Extract the (x, y) coordinate from the center of the cell holding the provided text.  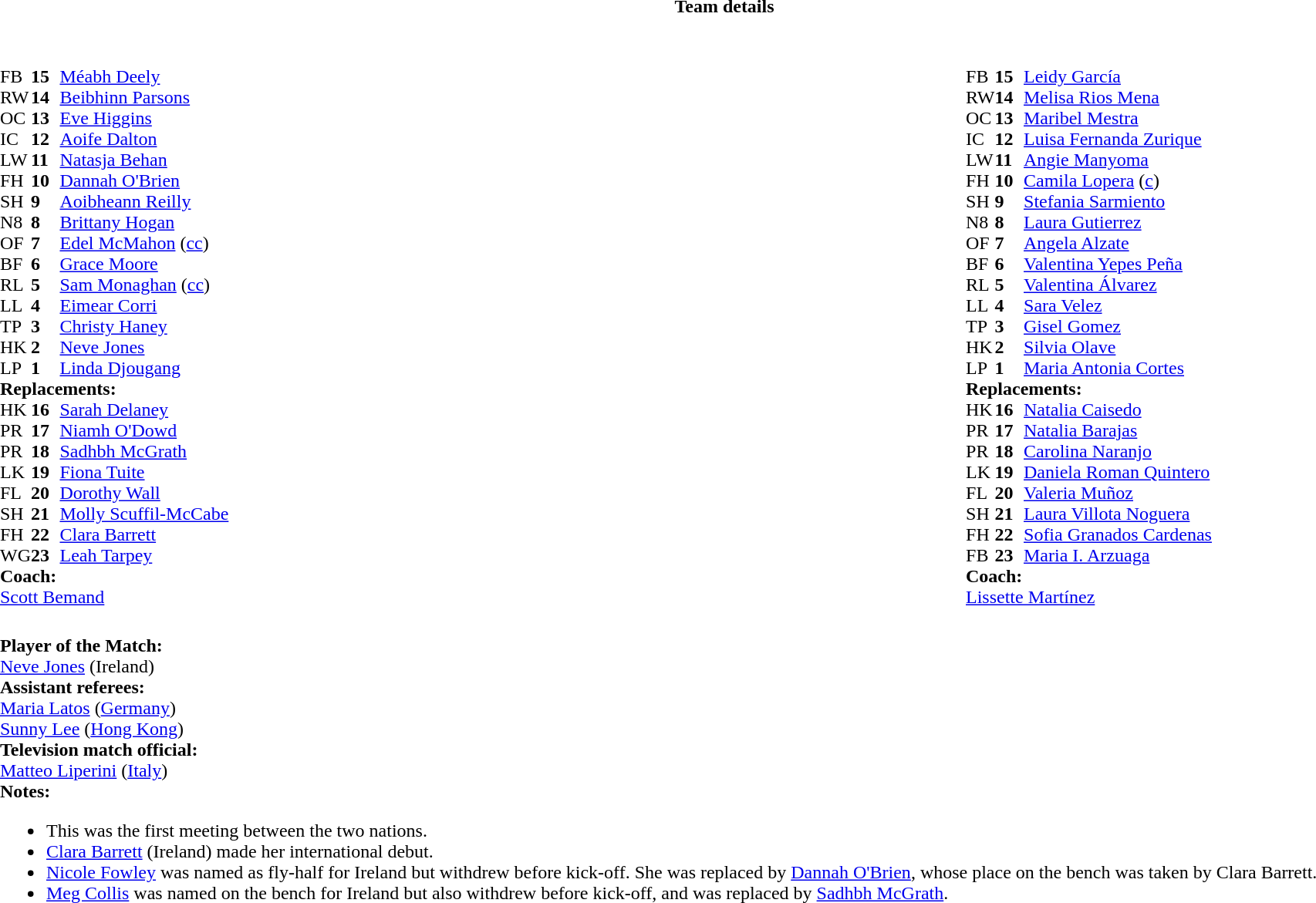
Aoibheann Reilly (143, 202)
Christy Haney (143, 327)
Daniela Roman Quintero (1118, 472)
Dannah O'Brien (143, 180)
Eve Higgins (143, 119)
Laura Gutierrez (1118, 222)
Edel McMahon (cc) (143, 244)
Beibhinn Parsons (143, 97)
Eimear Corri (143, 305)
Niamh O'Dowd (143, 430)
Angela Alzate (1118, 244)
Scott Bemand (114, 597)
Carolina Naranjo (1118, 452)
Valeria Muñoz (1118, 494)
Laura Villota Noguera (1118, 514)
Valentina Yepes Peña (1118, 264)
Angie Manyoma (1118, 160)
Sara Velez (1118, 305)
Gisel Gomez (1118, 327)
Clara Barrett (143, 535)
Stefania Sarmiento (1118, 202)
Maria Antonia Cortes (1118, 369)
Molly Scuffil-McCabe (143, 514)
Natalia Caisedo (1118, 410)
Maria I. Arzuaga (1118, 555)
Fiona Tuite (143, 472)
Sam Monaghan (cc) (143, 285)
Neve Jones (143, 347)
Dorothy Wall (143, 494)
Sadhbh McGrath (143, 452)
Melisa Rios Mena (1118, 97)
Luisa Fernanda Zurique (1118, 139)
Brittany Hogan (143, 222)
Sofia Granados Cardenas (1118, 535)
Sarah Delaney (143, 410)
Lissette Martínez (1089, 597)
Natalia Barajas (1118, 430)
WG (15, 555)
Valentina Álvarez (1118, 285)
Grace Moore (143, 264)
Natasja Behan (143, 160)
Silvia Olave (1118, 347)
Linda Djougang (143, 369)
Leah Tarpey (143, 555)
Leidy García (1118, 77)
Maribel Mestra (1118, 119)
Camila Lopera (c) (1118, 180)
Aoife Dalton (143, 139)
Méabh Deely (143, 77)
